Search for the cell housing the specified text and yield its [X, Y] center coordinate. 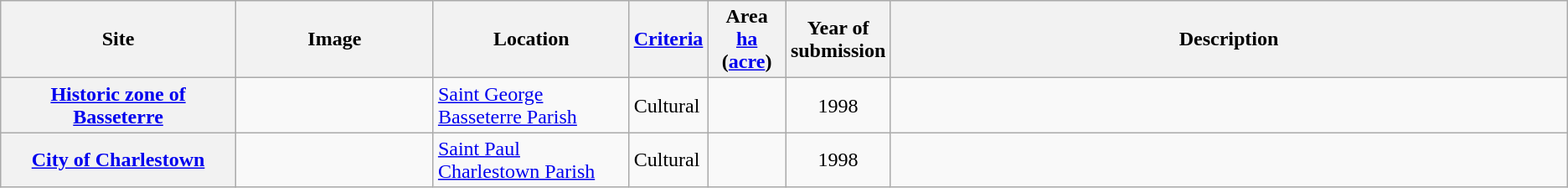
Image [334, 39]
Year of submission [838, 39]
Criteria [668, 39]
Saint Paul Charlestown Parish [531, 159]
Areaha (acre) [747, 39]
Description [1229, 39]
City of Charlestown [119, 159]
Historic zone of Basseterre [119, 106]
Saint George Basseterre Parish [531, 106]
Site [119, 39]
Location [531, 39]
